Identify which cell holds the provided text, then report its [x, y] central coordinate. 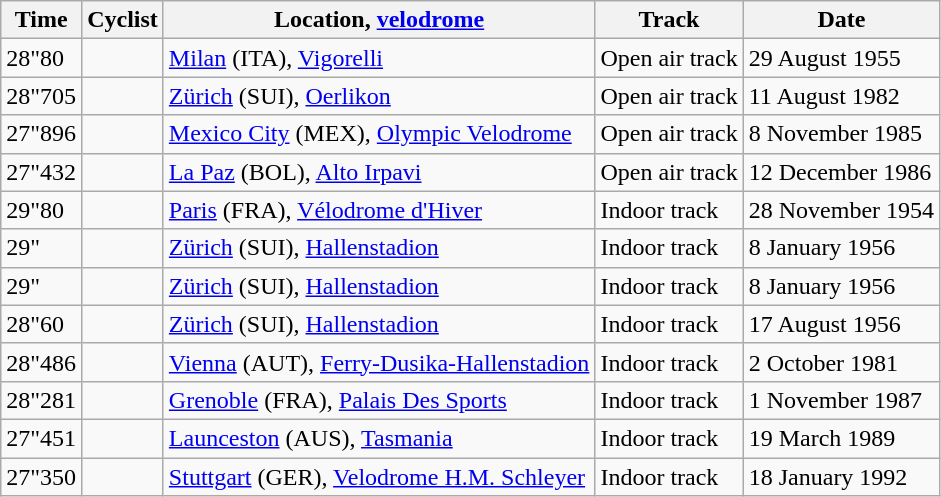
Milan (ITA), Vigorelli [379, 58]
Cyclist [123, 20]
La Paz (BOL), Alto Irpavi [379, 172]
28"705 [42, 96]
29"80 [42, 210]
Mexico City (MEX), Olympic Velodrome [379, 134]
Grenoble (FRA), Palais Des Sports [379, 400]
27"451 [42, 438]
1 November 1987 [841, 400]
27"432 [42, 172]
Zürich (SUI), Oerlikon [379, 96]
28"80 [42, 58]
18 January 1992 [841, 477]
8 November 1985 [841, 134]
12 December 1986 [841, 172]
Date [841, 20]
19 March 1989 [841, 438]
Paris (FRA), Vélodrome d'Hiver [379, 210]
11 August 1982 [841, 96]
27"350 [42, 477]
17 August 1956 [841, 324]
28"281 [42, 400]
27"896 [42, 134]
28"486 [42, 362]
28 November 1954 [841, 210]
Time [42, 20]
28"60 [42, 324]
Launceston (AUS), Tasmania [379, 438]
29 August 1955 [841, 58]
2 October 1981 [841, 362]
Track [669, 20]
Location, velodrome [379, 20]
Stuttgart (GER), Velodrome H.M. Schleyer [379, 477]
Vienna (AUT), Ferry-Dusika-Hallenstadion [379, 362]
